Capture the cell that displays the provided text and extract its (x, y) central coordinate. 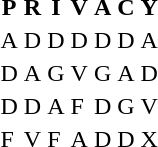
V (79, 73)
F (79, 106)
